Search for the cell housing the specified text and yield its (x, y) center coordinate. 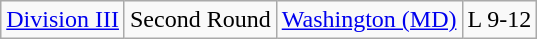
Washington (MD) (369, 20)
Division III (63, 20)
Second Round (200, 20)
L 9-12 (500, 20)
